Scan for the cell matching the given text and deliver its [X, Y] coordinate at center. 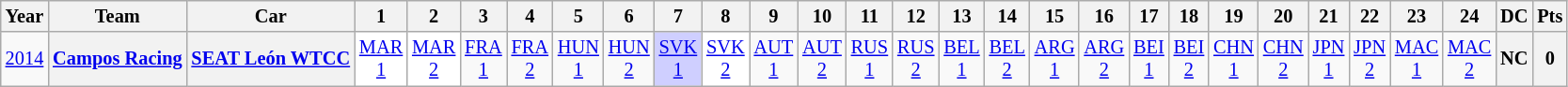
8 [725, 16]
9 [774, 16]
Campos Racing [117, 59]
BEL2 [1007, 59]
ARG2 [1104, 59]
BEI1 [1149, 59]
SVK1 [678, 59]
RUS2 [916, 59]
Pts [1550, 16]
RUS1 [869, 59]
DC [1514, 16]
AUT2 [822, 59]
14 [1007, 16]
19 [1234, 16]
MAR2 [434, 59]
2014 [24, 59]
FRA1 [483, 59]
18 [1189, 16]
ARG1 [1055, 59]
4 [531, 16]
MAC2 [1469, 59]
CHN2 [1283, 59]
21 [1329, 16]
3 [483, 16]
BEI2 [1189, 59]
HUN1 [578, 59]
Year [24, 16]
HUN2 [629, 59]
AUT1 [774, 59]
15 [1055, 16]
22 [1370, 16]
16 [1104, 16]
12 [916, 16]
SVK2 [725, 59]
5 [578, 16]
1 [381, 16]
NC [1514, 59]
MAR1 [381, 59]
Car [270, 16]
BEL1 [961, 59]
CHN1 [1234, 59]
17 [1149, 16]
FRA2 [531, 59]
6 [629, 16]
JPN2 [1370, 59]
7 [678, 16]
2 [434, 16]
JPN1 [1329, 59]
20 [1283, 16]
SEAT León WTCC [270, 59]
24 [1469, 16]
0 [1550, 59]
23 [1417, 16]
13 [961, 16]
MAC1 [1417, 59]
Team [117, 16]
11 [869, 16]
10 [822, 16]
